Locate the cell with the specified text and output its (X, Y) center coordinate. 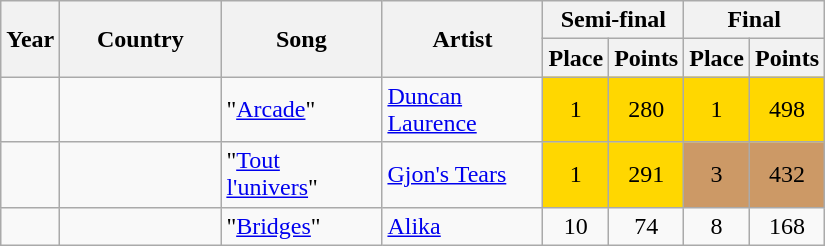
Alika (462, 226)
Year (30, 39)
Country (140, 39)
Gjon's Tears (462, 174)
280 (646, 110)
"Bridges" (302, 226)
"Tout l'univers" (302, 174)
291 (646, 174)
432 (786, 174)
Duncan Laurence (462, 110)
168 (786, 226)
"Arcade" (302, 110)
3 (717, 174)
Song (302, 39)
8 (717, 226)
498 (786, 110)
Artist (462, 39)
Semi-final (614, 20)
Final (754, 20)
74 (646, 226)
10 (576, 226)
